For the text-containing cell, return its midpoint in [x, y] coordinate format. 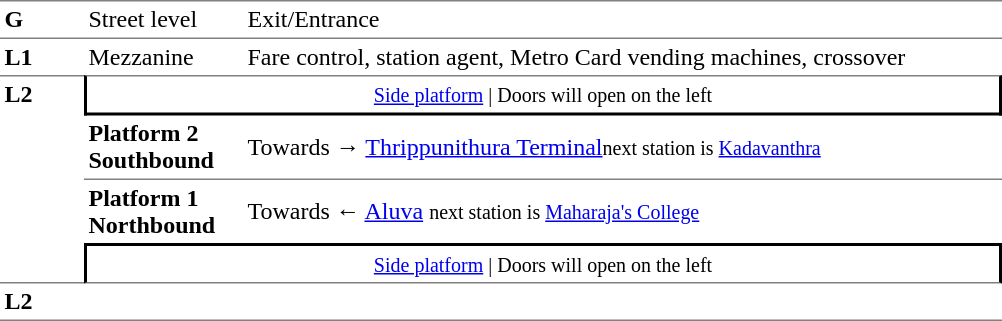
Street level [164, 20]
Platform 2Southbound [164, 148]
G [42, 20]
L1 [42, 57]
L2 [42, 179]
Platform 1Northbound [164, 212]
Towards ← Aluva next station is Maharaja's College [622, 212]
Mezzanine [164, 57]
Fare control, station agent, Metro Card vending machines, crossover [622, 57]
Towards → Thrippunithura Terminalnext station is Kadavanthra [622, 148]
Exit/Entrance [622, 20]
